Pinpoint the cell where the given text exists, returning its (x, y) midpoint coordinate. 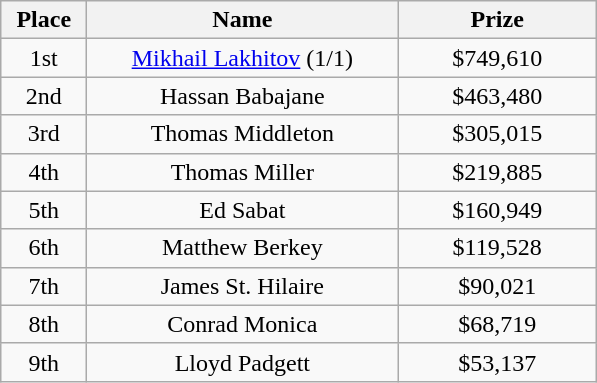
Ed Sabat (242, 210)
4th (44, 172)
$219,885 (498, 172)
1st (44, 58)
Matthew Berkey (242, 248)
$463,480 (498, 96)
3rd (44, 134)
Lloyd Padgett (242, 362)
Thomas Middleton (242, 134)
$749,610 (498, 58)
$160,949 (498, 210)
5th (44, 210)
Name (242, 20)
8th (44, 324)
$90,021 (498, 286)
$305,015 (498, 134)
Mikhail Lakhitov (1/1) (242, 58)
7th (44, 286)
Hassan Babajane (242, 96)
$119,528 (498, 248)
2nd (44, 96)
Prize (498, 20)
Conrad Monica (242, 324)
Thomas Miller (242, 172)
$68,719 (498, 324)
6th (44, 248)
James St. Hilaire (242, 286)
Place (44, 20)
9th (44, 362)
$53,137 (498, 362)
